Extract the [x, y] coordinate from the center of the cell holding the provided text.  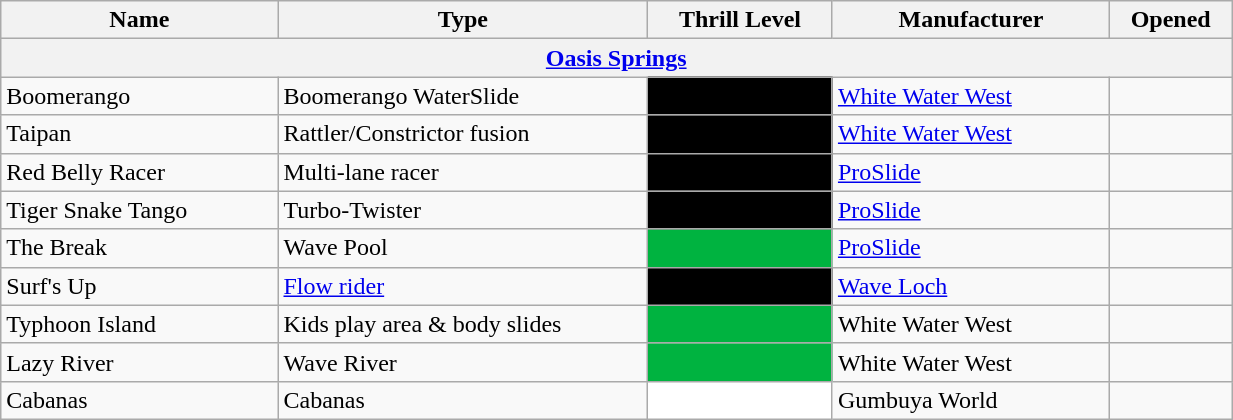
Boomerango [140, 96]
Thrill Level [740, 20]
Tiger Snake Tango [140, 210]
Multi-lane racer [463, 172]
Name [140, 20]
Boomerango WaterSlide [463, 96]
Red Belly Racer [140, 172]
Wave Loch [970, 286]
Lazy River [140, 362]
Turbo-Twister [463, 210]
Oasis Springs [616, 58]
Typhoon Island [140, 324]
Type [463, 20]
Opened [1171, 20]
Flow rider [463, 286]
Manufacturer [970, 20]
Rattler/Constrictor fusion [463, 134]
Taipan [140, 134]
Surf's Up [140, 286]
Kids play area & body slides [463, 324]
Wave River [463, 362]
The Break [140, 248]
Gumbuya World [970, 400]
Wave Pool [463, 248]
